Provide the (X, Y) coordinate of the cell's center where the given text is located.  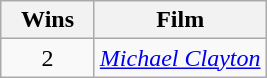
Wins (48, 20)
Film (180, 20)
2 (48, 58)
Michael Clayton (180, 58)
